Search for the cell housing the specified text and yield its [x, y] center coordinate. 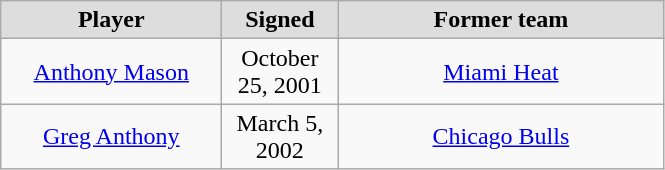
Miami Heat [501, 72]
Former team [501, 20]
Chicago Bulls [501, 136]
Player [112, 20]
October 25, 2001 [280, 72]
Greg Anthony [112, 136]
Signed [280, 20]
March 5, 2002 [280, 136]
Anthony Mason [112, 72]
